Extract the [x, y] coordinate from the center of the cell holding the provided text.  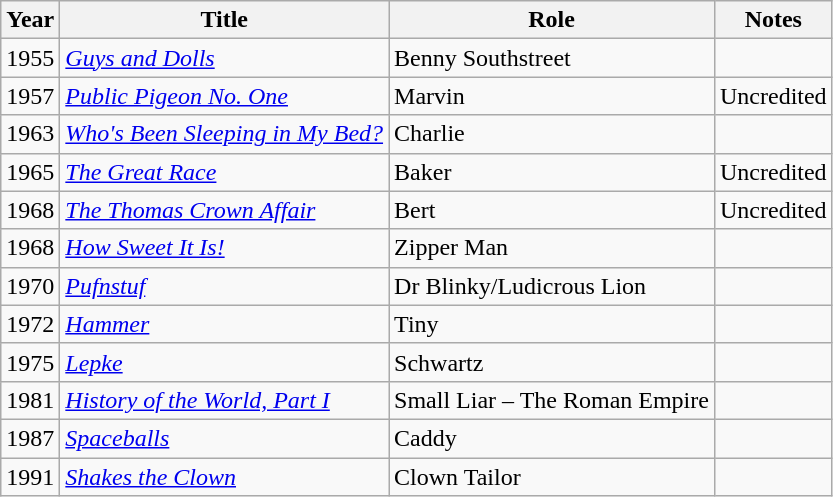
Title [224, 20]
1963 [30, 134]
Small Liar – The Roman Empire [552, 400]
1972 [30, 324]
Year [30, 20]
Notes [773, 20]
Dr Blinky/Ludicrous Lion [552, 286]
1965 [30, 172]
Schwartz [552, 362]
1987 [30, 438]
Benny Southstreet [552, 58]
1981 [30, 400]
1970 [30, 286]
Role [552, 20]
Caddy [552, 438]
Clown Tailor [552, 477]
Public Pigeon No. One [224, 96]
Marvin [552, 96]
1955 [30, 58]
1975 [30, 362]
Zipper Man [552, 248]
Hammer [224, 324]
Pufnstuf [224, 286]
How Sweet It Is! [224, 248]
The Great Race [224, 172]
Lepke [224, 362]
Tiny [552, 324]
Shakes the Clown [224, 477]
The Thomas Crown Affair [224, 210]
Guys and Dolls [224, 58]
1957 [30, 96]
Charlie [552, 134]
Spaceballs [224, 438]
History of the World, Part I [224, 400]
Who's Been Sleeping in My Bed? [224, 134]
1991 [30, 477]
Bert [552, 210]
Baker [552, 172]
